Return (X, Y) of the center of cell containing provided text 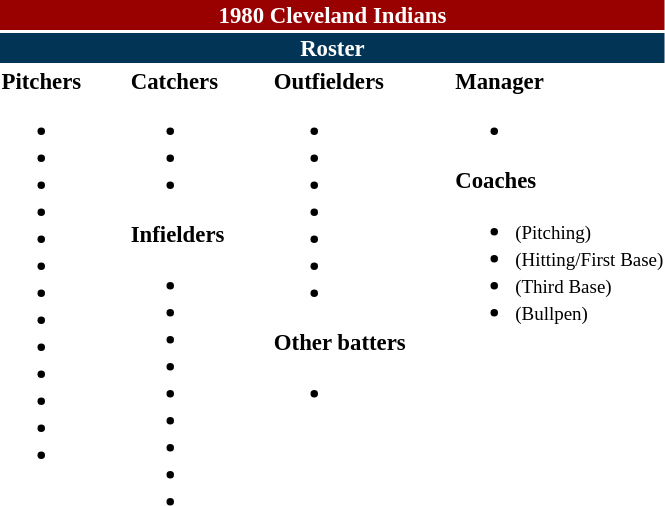
1980 Cleveland Indians (332, 15)
Roster (332, 48)
